Locate the cell with the specified text and output its (X, Y) center coordinate. 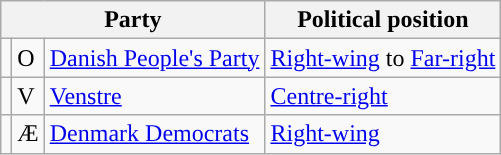
Right-wing (383, 134)
Centre-right (383, 96)
Danish People's Party (154, 58)
Party (133, 20)
Political position (383, 20)
Venstre (154, 96)
Æ (28, 134)
Denmark Democrats (154, 134)
O (28, 58)
V (28, 96)
Right-wing to Far-right (383, 58)
